Scan for the cell matching the given text and deliver its (x, y) coordinate at center. 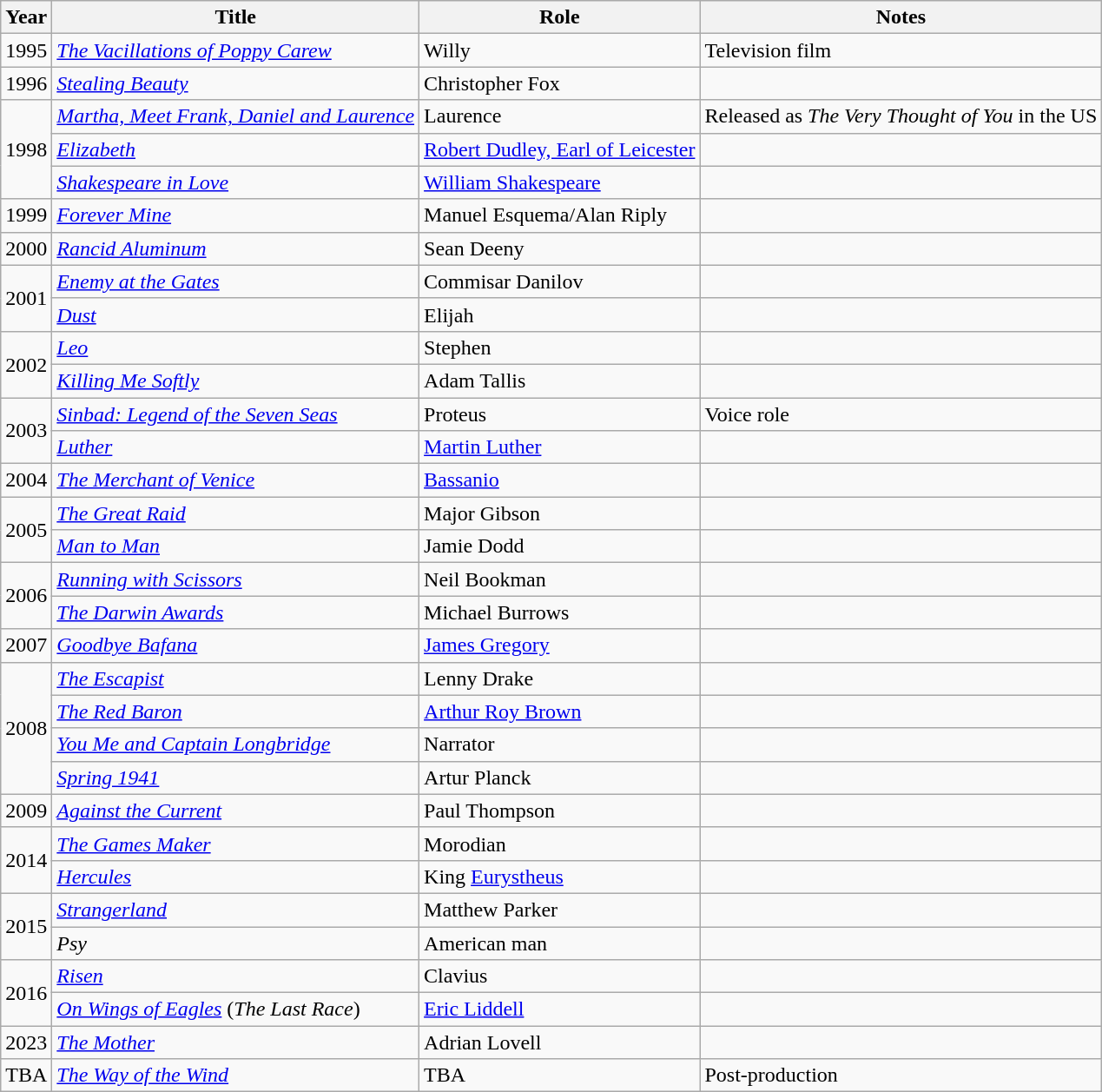
Stephen (559, 347)
Elijah (559, 314)
Matthew Parker (559, 910)
2015 (26, 926)
2014 (26, 860)
Dust (236, 314)
2001 (26, 298)
2000 (26, 248)
Title (236, 17)
Manuel Esquema/Alan Riply (559, 215)
Spring 1941 (236, 778)
The Way of the Wind (236, 1075)
Martha, Meet Frank, Daniel and Laurence (236, 116)
William Shakespeare (559, 182)
Voice role (901, 414)
Christopher Fox (559, 83)
Post-production (901, 1075)
Rancid Aluminum (236, 248)
Goodbye Bafana (236, 645)
Clavius (559, 976)
The Escapist (236, 678)
2009 (26, 811)
2008 (26, 728)
On Wings of Eagles (The Last Race) (236, 1009)
Laurence (559, 116)
Forever Mine (236, 215)
The Merchant of Venice (236, 480)
2005 (26, 530)
2007 (26, 645)
Man to Man (236, 546)
2004 (26, 480)
Running with Scissors (236, 579)
The Games Maker (236, 844)
Enemy at the Gates (236, 281)
1996 (26, 83)
Michael Burrows (559, 612)
Arthur Roy Brown (559, 711)
Lenny Drake (559, 678)
Martin Luther (559, 447)
2023 (26, 1042)
Jamie Dodd (559, 546)
Willy (559, 50)
Commisar Danilov (559, 281)
2006 (26, 596)
1998 (26, 149)
1999 (26, 215)
1995 (26, 50)
Major Gibson (559, 513)
You Me and Captain Longbridge (236, 745)
Artur Planck (559, 778)
Neil Bookman (559, 579)
Role (559, 17)
Leo (236, 347)
Sean Deeny (559, 248)
Luther (236, 447)
Stealing Beauty (236, 83)
Released as The Very Thought of You in the US (901, 116)
Adrian Lovell (559, 1042)
2003 (26, 431)
Paul Thompson (559, 811)
Morodian (559, 844)
Sinbad: Legend of the Seven Seas (236, 414)
The Mother (236, 1042)
American man (559, 943)
2002 (26, 364)
James Gregory (559, 645)
Notes (901, 17)
The Vacillations of Poppy Carew (236, 50)
The Red Baron (236, 711)
Eric Liddell (559, 1009)
Psy (236, 943)
Strangerland (236, 910)
Proteus (559, 414)
The Darwin Awards (236, 612)
Killing Me Softly (236, 381)
Robert Dudley, Earl of Leicester (559, 149)
Bassanio (559, 480)
Television film (901, 50)
Adam Tallis (559, 381)
Hercules (236, 877)
Risen (236, 976)
Narrator (559, 745)
Against the Current (236, 811)
Shakespeare in Love (236, 182)
2016 (26, 993)
King Eurystheus (559, 877)
Elizabeth (236, 149)
Year (26, 17)
The Great Raid (236, 513)
